Find where the given text appears and provide that cell's center as [x, y] coordinate. 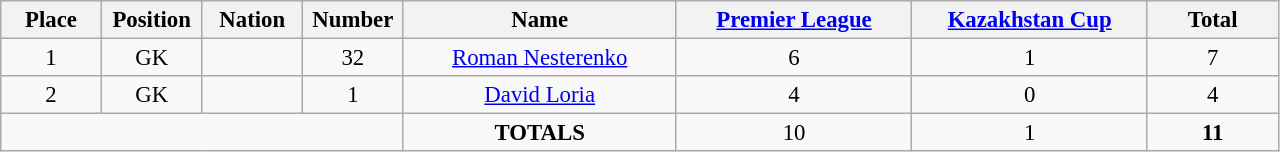
Name [540, 20]
10 [794, 133]
Kazakhstan Cup [1030, 20]
David Loria [540, 95]
Number [354, 20]
Total [1212, 20]
2 [52, 95]
Premier League [794, 20]
TOTALS [540, 133]
0 [1030, 95]
Position [152, 20]
11 [1212, 133]
32 [354, 58]
Roman Nesterenko [540, 58]
Nation [252, 20]
6 [794, 58]
Place [52, 20]
7 [1212, 58]
